Find where the given text appears and provide that cell's center as [X, Y] coordinate. 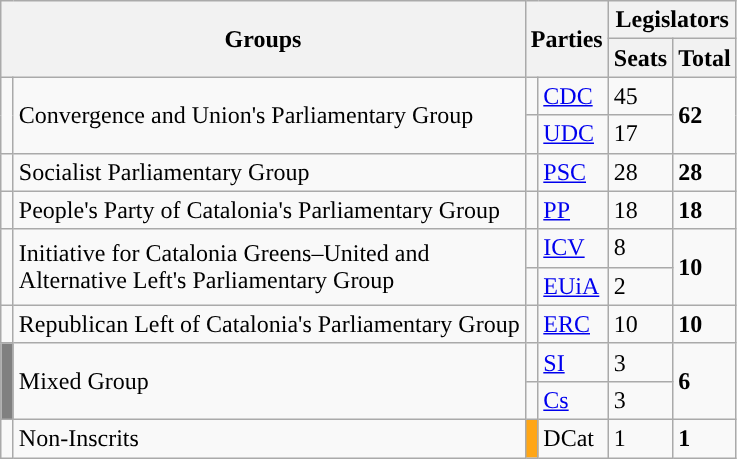
6 [705, 381]
DCat [573, 438]
People's Party of Catalonia's Parliamentary Group [269, 210]
Cs [573, 400]
Legislators [672, 20]
62 [705, 115]
UDC [573, 134]
8 [640, 248]
Initiative for Catalonia Greens–United andAlternative Left's Parliamentary Group [269, 267]
EUiA [573, 286]
Parties [566, 39]
PP [573, 210]
Convergence and Union's Parliamentary Group [269, 115]
ERC [573, 324]
Seats [640, 58]
17 [640, 134]
Total [705, 58]
Socialist Parliamentary Group [269, 172]
ICV [573, 248]
PSC [573, 172]
2 [640, 286]
SI [573, 362]
Non-Inscrits [269, 438]
CDC [573, 96]
45 [640, 96]
Mixed Group [269, 381]
Republican Left of Catalonia's Parliamentary Group [269, 324]
Groups [263, 39]
